Find where the given text appears and provide that cell's center as [X, Y] coordinate. 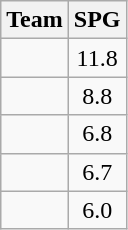
6.8 [97, 134]
Team [35, 20]
11.8 [97, 58]
6.7 [97, 172]
6.0 [97, 210]
8.8 [97, 96]
SPG [97, 20]
